Provide the [X, Y] coordinate of the cell's center where the given text is located.  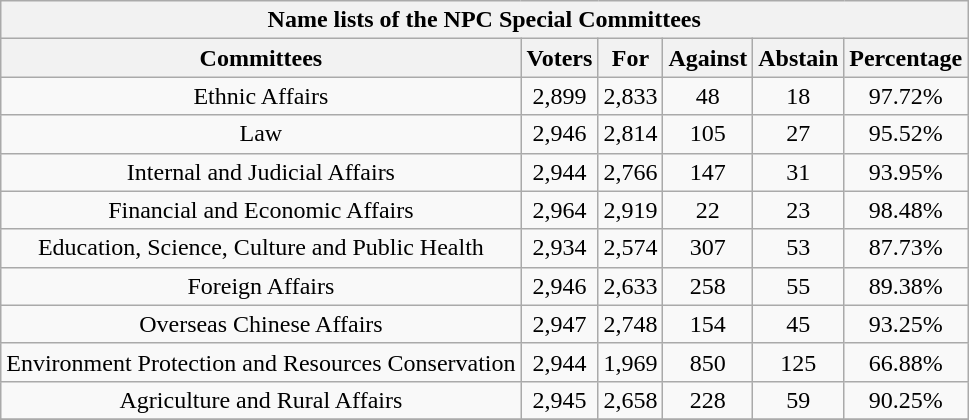
2,574 [630, 248]
For [630, 58]
55 [798, 286]
Financial and Economic Affairs [261, 210]
2,658 [630, 400]
48 [708, 96]
93.25% [906, 324]
95.52% [906, 134]
Committees [261, 58]
125 [798, 362]
31 [798, 172]
90.25% [906, 400]
Education, Science, Culture and Public Health [261, 248]
Environment Protection and Resources Conservation [261, 362]
2,766 [630, 172]
2,919 [630, 210]
93.95% [906, 172]
307 [708, 248]
Percentage [906, 58]
Agriculture and Rural Affairs [261, 400]
2,748 [630, 324]
Foreign Affairs [261, 286]
258 [708, 286]
228 [708, 400]
22 [708, 210]
147 [708, 172]
98.48% [906, 210]
Ethnic Affairs [261, 96]
2,934 [560, 248]
89.38% [906, 286]
53 [798, 248]
850 [708, 362]
2,814 [630, 134]
Against [708, 58]
27 [798, 134]
45 [798, 324]
97.72% [906, 96]
87.73% [906, 248]
2,833 [630, 96]
Voters [560, 58]
Abstain [798, 58]
59 [798, 400]
Name lists of the NPC Special Committees [484, 20]
18 [798, 96]
23 [798, 210]
66.88% [906, 362]
2,945 [560, 400]
2,633 [630, 286]
2,899 [560, 96]
2,947 [560, 324]
105 [708, 134]
Law [261, 134]
Internal and Judicial Affairs [261, 172]
2,964 [560, 210]
1,969 [630, 362]
154 [708, 324]
Overseas Chinese Affairs [261, 324]
